Search for the cell housing the specified text and yield its [X, Y] center coordinate. 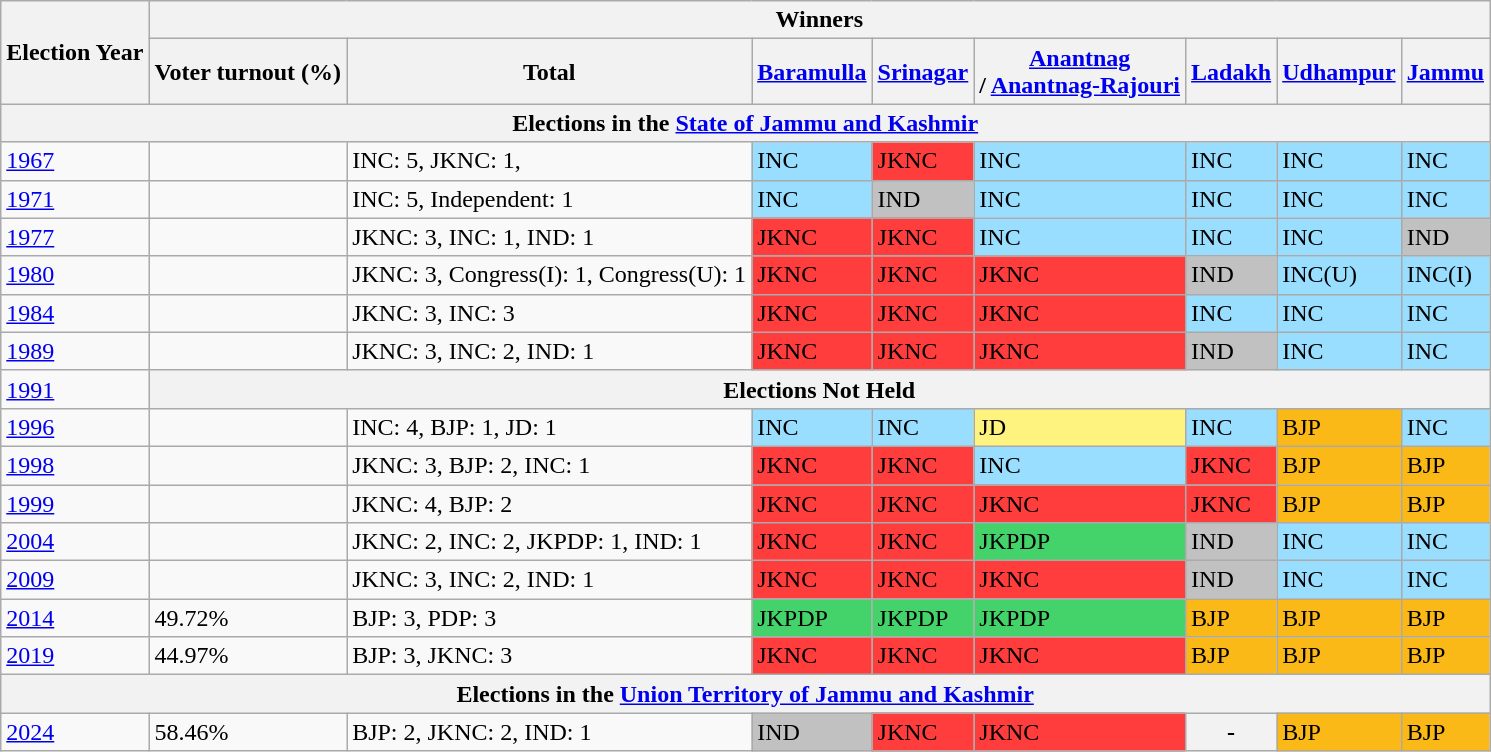
Winners [820, 20]
- [1232, 732]
Anantnag/ Anantnag-Rajouri [1080, 72]
Baramulla [812, 72]
1989 [75, 351]
49.72% [248, 618]
Elections in the Union Territory of Jammu and Kashmir [746, 694]
Elections Not Held [820, 389]
Total [550, 72]
1996 [75, 427]
1967 [75, 161]
BJP: 2, JKNC: 2, IND: 1 [550, 732]
1977 [75, 237]
Voter turnout (%) [248, 72]
JKNC: 4, BJP: 2 [550, 503]
Ladakh [1232, 72]
INC: 5, Independent: 1 [550, 199]
2014 [75, 618]
JKNC: 3, Congress(I): 1, Congress(U): 1 [550, 275]
2009 [75, 580]
BJP: 3, JKNC: 3 [550, 656]
JKNC: 2, INC: 2, JKPDP: 1, IND: 1 [550, 542]
2024 [75, 732]
1991 [75, 389]
JD [1080, 427]
JKNC: 3, INC: 1, IND: 1 [550, 237]
2019 [75, 656]
2004 [75, 542]
Elections in the State of Jammu and Kashmir [746, 123]
INC: 5, JKNC: 1, [550, 161]
1971 [75, 199]
44.97% [248, 656]
INC(U) [1339, 275]
BJP: 3, PDP: 3 [550, 618]
Election Year [75, 52]
Jammu [1445, 72]
1998 [75, 465]
1980 [75, 275]
Udhampur [1339, 72]
58.46% [248, 732]
JKNC: 3, BJP: 2, INC: 1 [550, 465]
Srinagar [923, 72]
INC: 4, BJP: 1, JD: 1 [550, 427]
JKNC: 3, INC: 3 [550, 313]
1984 [75, 313]
INC(I) [1445, 275]
1999 [75, 503]
